Determine the [x, y] coordinate at the center of the cell enclosing the given text.  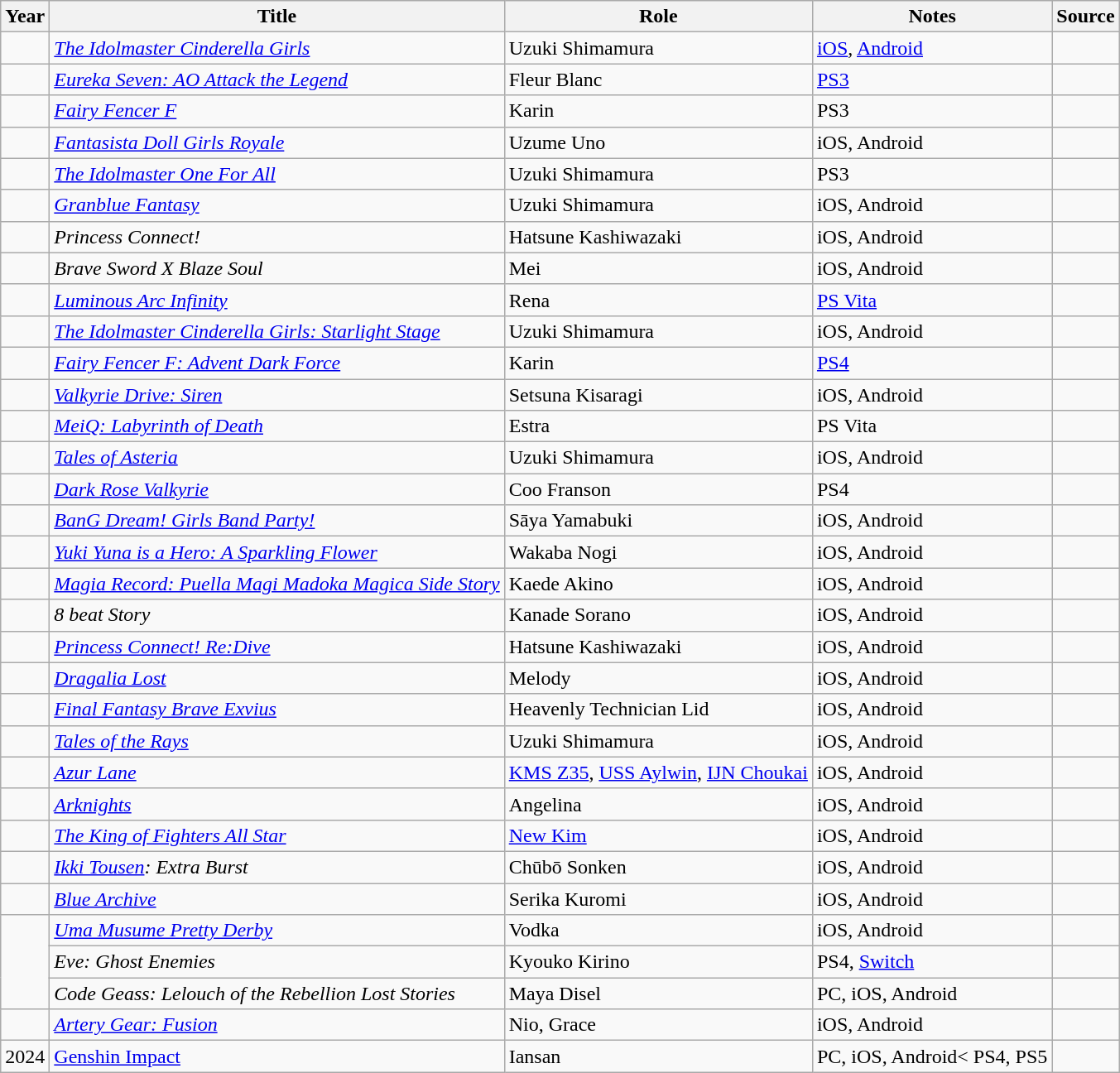
Princess Connect! Re:Dive [276, 647]
PC, iOS, Android [932, 994]
Magia Record: Puella Magi Madoka Magica Side Story [276, 584]
Chūbō Sonken [658, 867]
Dragalia Lost [276, 678]
New Kim [658, 835]
Nio, Grace [658, 1025]
KMS Z35, USS Aylwin, IJN Choukai [658, 772]
Melody [658, 678]
Coo Franson [658, 489]
Tales of the Rays [276, 741]
BanG Dream! Girls Band Party! [276, 521]
Source [1086, 17]
2024 [25, 1056]
Maya Disel [658, 994]
PC, iOS, Android< PS4, PS5 [932, 1056]
Valkyrie Drive: Siren [276, 395]
Year [25, 17]
Granblue Fantasy [276, 205]
Tales of Asteria [276, 458]
Vodka [658, 931]
Uzume Uno [658, 142]
Eureka Seven: AO Attack the Legend [276, 79]
Kaede Akino [658, 584]
Estra [658, 426]
Dark Rose Valkyrie [276, 489]
Princess Connect! [276, 237]
Kyouko Kirino [658, 962]
Final Fantasy Brave Exvius [276, 710]
The Idolmaster Cinderella Girls [276, 48]
Ikki Tousen: Extra Burst [276, 867]
Yuki Yuna is a Hero: A Sparkling Flower [276, 552]
Heavenly Technician Lid [658, 710]
PS4, Switch [932, 962]
8 beat Story [276, 615]
The Idolmaster Cinderella Girls: Starlight Stage [276, 331]
Uma Musume Pretty Derby [276, 931]
Fantasista Doll Girls Royale [276, 142]
Role [658, 17]
Luminous Arc Infinity [276, 300]
Notes [932, 17]
Sāya Yamabuki [658, 521]
MeiQ: Labyrinth of Death [276, 426]
Azur Lane [276, 772]
The Idolmaster One For All [276, 174]
Serika Kuromi [658, 898]
Blue Archive [276, 898]
Genshin Impact [276, 1056]
Arknights [276, 804]
Iansan [658, 1056]
The King of Fighters All Star [276, 835]
Fairy Fencer F [276, 111]
Wakaba Nogi [658, 552]
Artery Gear: Fusion [276, 1025]
Eve: Ghost Enemies [276, 962]
Mei [658, 268]
Code Geass: Lelouch of the Rebellion Lost Stories [276, 994]
Title [276, 17]
Setsuna Kisaragi [658, 395]
Brave Sword X Blaze Soul [276, 268]
Fleur Blanc [658, 79]
Kanade Sorano [658, 615]
Angelina [658, 804]
Rena [658, 300]
Fairy Fencer F: Advent Dark Force [276, 363]
